Determine the (x, y) coordinate at the center of the cell enclosing the given text.  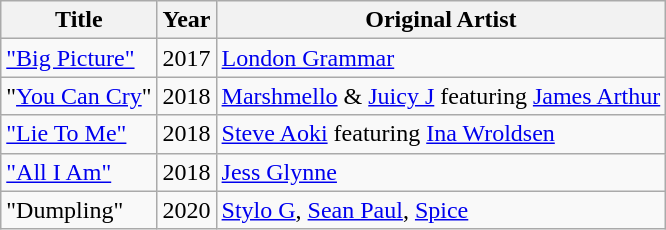
"Lie To Me" (79, 134)
"You Can Cry" (79, 96)
2020 (186, 210)
Jess Glynne (441, 172)
"Big Picture" (79, 58)
2017 (186, 58)
Steve Aoki featuring Ina Wroldsen (441, 134)
"Dumpling" (79, 210)
Marshmello & Juicy J featuring James Arthur (441, 96)
"All I Am" (79, 172)
Original Artist (441, 20)
London Grammar (441, 58)
Year (186, 20)
Stylo G, Sean Paul, Spice (441, 210)
Title (79, 20)
